Find where the given text appears and provide that cell's center as (X, Y) coordinate. 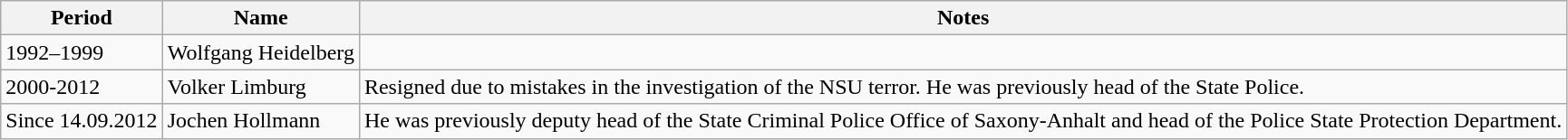
Notes (963, 18)
2000-2012 (82, 87)
1992–1999 (82, 52)
Wolfgang Heidelberg (261, 52)
Resigned due to mistakes in the investigation of the NSU terror. He was previously head of the State Police. (963, 87)
Period (82, 18)
He was previously deputy head of the State Criminal Police Office of Saxony-Anhalt and head of the Police State Protection Department. (963, 121)
Name (261, 18)
Since 14.09.2012 (82, 121)
Volker Limburg (261, 87)
Jochen Hollmann (261, 121)
